Detect which cell encompasses the target text, then output its [X, Y] center coordinate. 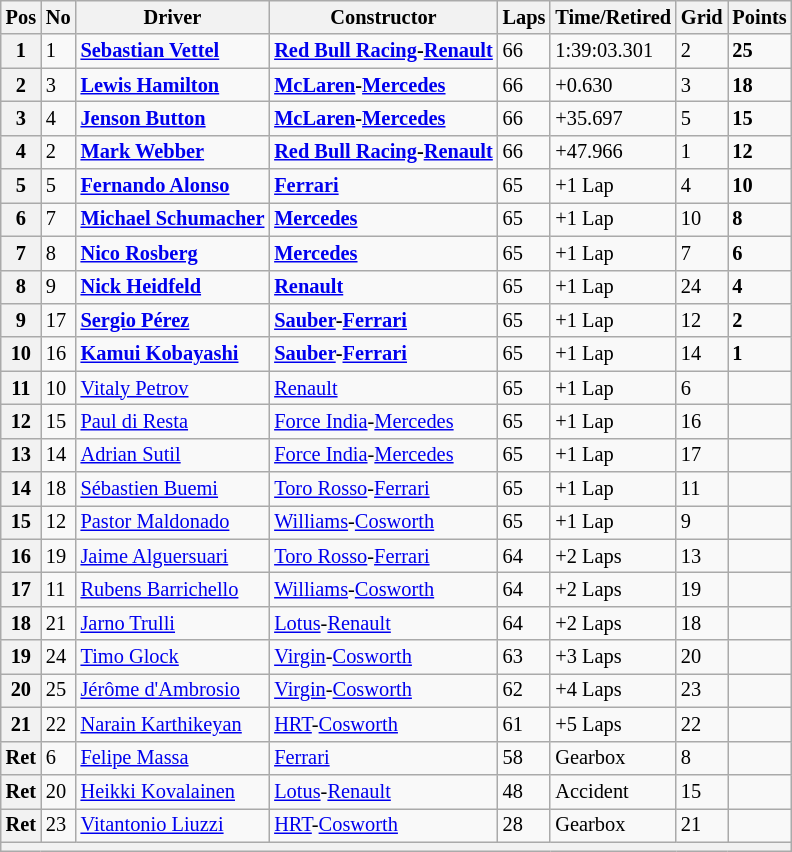
Sebastian Vettel [173, 51]
Laps [524, 17]
+0.630 [613, 85]
Points [760, 17]
48 [524, 791]
Paul di Resta [173, 421]
Sergio Pérez [173, 320]
Rubens Barrichello [173, 589]
Accident [613, 791]
58 [524, 758]
Heikki Kovalainen [173, 791]
1:39:03.301 [613, 51]
Time/Retired [613, 17]
Adrian Sutil [173, 455]
Jarno Trulli [173, 623]
Jérôme d'Ambrosio [173, 690]
Michael Schumacher [173, 219]
Timo Glock [173, 657]
+5 Laps [613, 724]
Pos [21, 17]
Pastor Maldonado [173, 522]
Mark Webber [173, 152]
Constructor [383, 17]
Kamui Kobayashi [173, 354]
+3 Laps [613, 657]
Jaime Alguersuari [173, 556]
Fernando Alonso [173, 186]
+47.966 [613, 152]
+35.697 [613, 118]
63 [524, 657]
Nick Heidfeld [173, 287]
Nico Rosberg [173, 253]
+4 Laps [613, 690]
Grid [702, 17]
Jenson Button [173, 118]
28 [524, 825]
62 [524, 690]
Vitantonio Liuzzi [173, 825]
Felipe Massa [173, 758]
Narain Karthikeyan [173, 724]
Vitaly Petrov [173, 388]
Driver [173, 17]
61 [524, 724]
No [58, 17]
Sébastien Buemi [173, 489]
Lewis Hamilton [173, 85]
